Capture the cell that displays the provided text and extract its (X, Y) central coordinate. 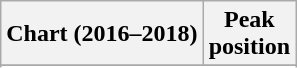
Chart (2016–2018) (102, 34)
Peakposition (249, 34)
